Return (x, y) of the center of cell containing provided text 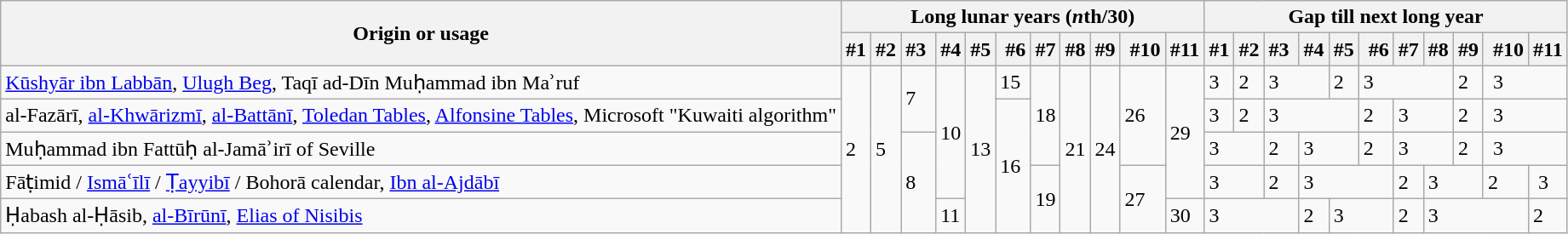
30 (1185, 216)
21 (1075, 149)
al-Fazārī, al-Khwārizmī, al-Battānī, Toledan Tables, Alfonsine Tables, Microsoft "Kuwaiti algorithm" (421, 115)
8 (918, 182)
Muḥammad ibn Fattūḥ al-Jamāʾirī of Seville (421, 148)
13 (981, 149)
Kūshyār ibn Labbān, Ulugh Beg, Taqī ad-Dīn Muḥammad ibn Maʾruf (421, 83)
5 (886, 149)
Fāṭimid / Ismāʿīlī / Ṭayyibī / Bohorā calendar, Ibn al-Ajdābī (421, 182)
11 (951, 216)
Gap till next long year (1386, 17)
Ḥabash al-Ḥāsib, al-Bīrūnī, Elias of Nisibis (421, 216)
10 (951, 133)
Long lunar years (nth/30) (1023, 17)
18 (1046, 116)
15 (1014, 83)
29 (1185, 133)
16 (1014, 165)
19 (1046, 199)
26 (1143, 116)
27 (1143, 199)
24 (1106, 149)
7 (918, 99)
Origin or usage (421, 33)
